For the text-containing cell, return its midpoint in (x, y) coordinate format. 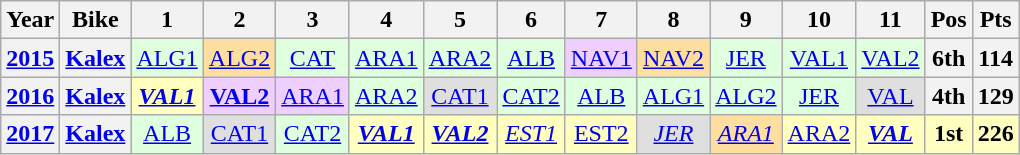
6th (948, 58)
CAT (313, 58)
Pts (996, 20)
2016 (30, 96)
8 (673, 20)
NAV2 (673, 58)
2015 (30, 58)
129 (996, 96)
EST1 (531, 134)
NAV1 (601, 58)
2 (239, 20)
Year (30, 20)
2017 (30, 134)
1st (948, 134)
1 (167, 20)
11 (890, 20)
Pos (948, 20)
6 (531, 20)
4th (948, 96)
EST2 (601, 134)
4 (386, 20)
5 (460, 20)
Bike (96, 20)
9 (746, 20)
3 (313, 20)
10 (819, 20)
114 (996, 58)
7 (601, 20)
226 (996, 134)
